Identify which cell holds the provided text, then report its [x, y] central coordinate. 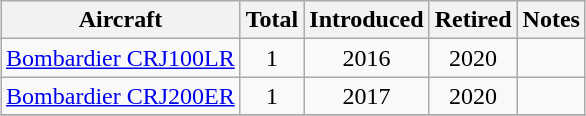
Retired [473, 20]
Notes [551, 20]
Total [272, 20]
Bombardier CRJ200ER [121, 96]
2016 [366, 58]
Aircraft [121, 20]
2017 [366, 96]
Bombardier CRJ100LR [121, 58]
Introduced [366, 20]
